Search for the cell housing the specified text and yield its [x, y] center coordinate. 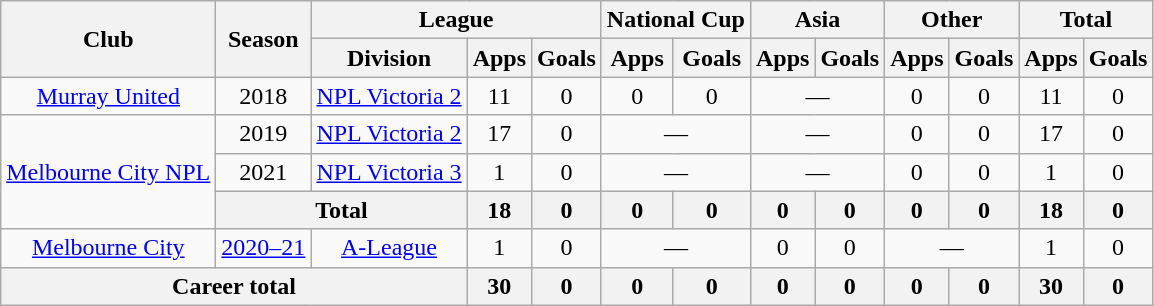
League [456, 20]
2020–21 [264, 248]
Other [952, 20]
Career total [234, 286]
Season [264, 39]
NPL Victoria 3 [389, 172]
Division [389, 58]
Melbourne City [108, 248]
Club [108, 39]
2018 [264, 96]
2019 [264, 134]
Melbourne City NPL [108, 172]
2021 [264, 172]
A-League [389, 248]
Asia [817, 20]
National Cup [676, 20]
Murray United [108, 96]
